Determine the (x, y) coordinate at the center of the cell enclosing the given text.  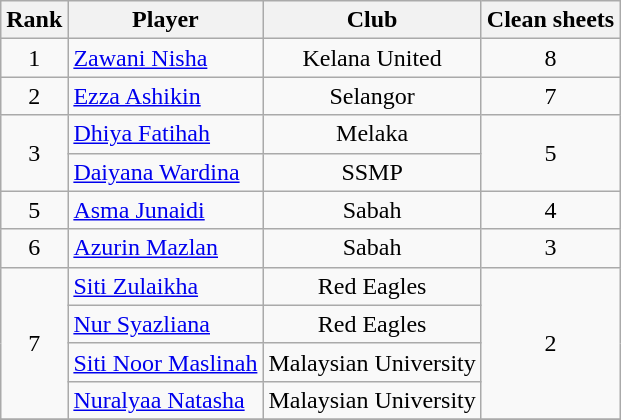
Daiyana Wardina (166, 172)
SSMP (372, 172)
Dhiya Fatihah (166, 134)
Rank (34, 20)
Nuralyaa Natasha (166, 400)
Siti Zulaikha (166, 286)
Club (372, 20)
8 (550, 58)
Ezza Ashikin (166, 96)
Clean sheets (550, 20)
Asma Junaidi (166, 210)
Nur Syazliana (166, 324)
4 (550, 210)
Player (166, 20)
Zawani Nisha (166, 58)
Kelana United (372, 58)
Selangor (372, 96)
Melaka (372, 134)
Siti Noor Maslinah (166, 362)
6 (34, 248)
1 (34, 58)
Azurin Mazlan (166, 248)
